For the text-containing cell, return its midpoint in [X, Y] coordinate format. 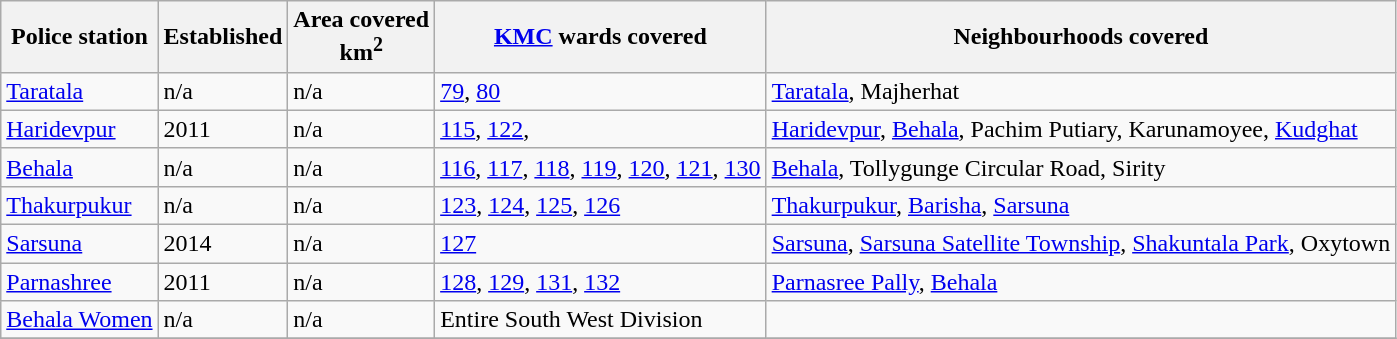
Haridevpur, Behala, Pachim Putiary, Karunamoyee, Kudghat [1081, 129]
123, 124, 125, 126 [601, 205]
79, 80 [601, 91]
2014 [223, 244]
Entire South West Division [601, 320]
Thakurpukur, Barisha, Sarsuna [1081, 205]
Taratala [80, 91]
Area coveredkm2 [362, 37]
Sarsuna, Sarsuna Satellite Township, Shakuntala Park, Oxytown [1081, 244]
128, 129, 131, 132 [601, 282]
Neighbourhoods covered [1081, 37]
Parnasree Pally, Behala [1081, 282]
116, 117, 118, 119, 120, 121, 130 [601, 167]
127 [601, 244]
Taratala, Majherhat [1081, 91]
Established [223, 37]
Sarsuna [80, 244]
KMC wards covered [601, 37]
115, 122, [601, 129]
Behala [80, 167]
Thakurpukur [80, 205]
Behala, Tollygunge Circular Road, Sirity [1081, 167]
Police station [80, 37]
Parnashree [80, 282]
Haridevpur [80, 129]
Behala Women [80, 320]
